Return the (X, Y) coordinate for the center point of the cell that contains the specified text.  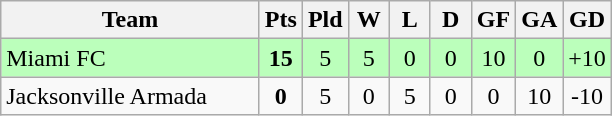
Pld (325, 20)
GF (493, 20)
Jacksonville Armada (130, 96)
+10 (588, 58)
Team (130, 20)
L (410, 20)
Miami FC (130, 58)
D (450, 20)
15 (280, 58)
-10 (588, 96)
GA (540, 20)
Pts (280, 20)
W (368, 20)
GD (588, 20)
